Pinpoint the cell where the given text exists, returning its [X, Y] midpoint coordinate. 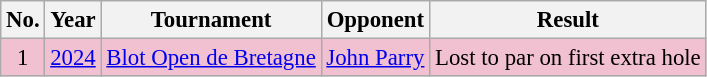
Year [73, 20]
Tournament [211, 20]
2024 [73, 58]
Blot Open de Bretagne [211, 58]
Lost to par on first extra hole [568, 58]
John Parry [376, 58]
1 [23, 58]
Result [568, 20]
Opponent [376, 20]
No. [23, 20]
